Scan for the cell matching the given text and deliver its [x, y] coordinate at center. 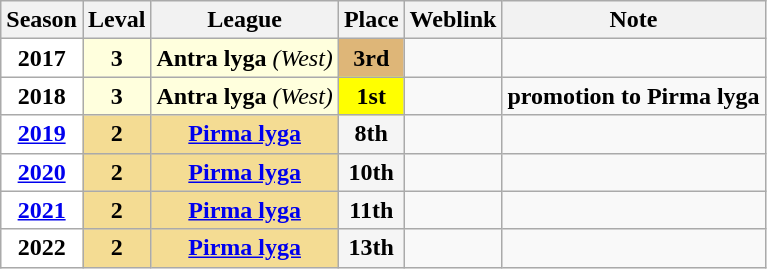
1st [371, 96]
promotion to Pirma lyga [634, 96]
2018 [42, 96]
2022 [42, 248]
Leval [116, 20]
2019 [42, 134]
Weblink [453, 20]
2017 [42, 58]
Place [371, 20]
2021 [42, 210]
13th [371, 248]
10th [371, 172]
11th [371, 210]
3rd [371, 58]
2020 [42, 172]
Season [42, 20]
Note [634, 20]
League [245, 20]
8th [371, 134]
